Scan for the cell matching the given text and deliver its (x, y) coordinate at center. 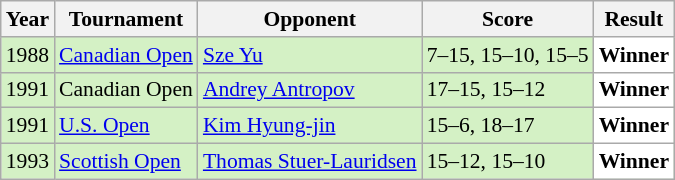
Score (508, 19)
1993 (28, 162)
Result (634, 19)
1988 (28, 55)
Kim Hyung-jin (310, 126)
7–15, 15–10, 15–5 (508, 55)
Opponent (310, 19)
Scottish Open (126, 162)
Andrey Antropov (310, 90)
Tournament (126, 19)
Thomas Stuer-Lauridsen (310, 162)
17–15, 15–12 (508, 90)
Year (28, 19)
Sze Yu (310, 55)
15–12, 15–10 (508, 162)
15–6, 18–17 (508, 126)
U.S. Open (126, 126)
